For the text-containing cell, return its midpoint in [x, y] coordinate format. 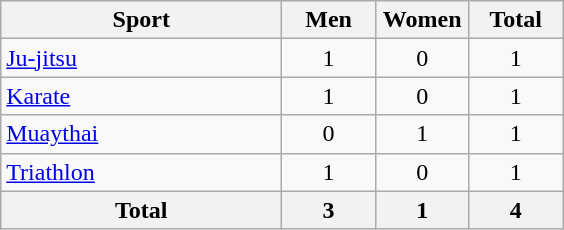
4 [516, 210]
Women [422, 20]
3 [329, 210]
Ju-jitsu [142, 58]
Sport [142, 20]
Men [329, 20]
Triathlon [142, 172]
Karate [142, 96]
Muaythai [142, 134]
